Output the [X, Y] coordinate of the center of the cell containing the given text.  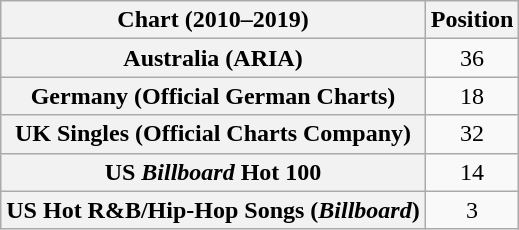
UK Singles (Official Charts Company) [213, 134]
3 [472, 210]
18 [472, 96]
14 [472, 172]
32 [472, 134]
US Billboard Hot 100 [213, 172]
Chart (2010–2019) [213, 20]
36 [472, 58]
Germany (Official German Charts) [213, 96]
US Hot R&B/Hip-Hop Songs (Billboard) [213, 210]
Position [472, 20]
Australia (ARIA) [213, 58]
